Detect which cell encompasses the target text, then output its [X, Y] center coordinate. 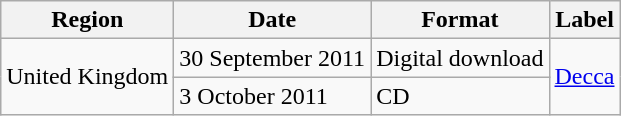
CD [460, 96]
Format [460, 20]
3 October 2011 [272, 96]
Date [272, 20]
United Kingdom [88, 77]
Region [88, 20]
Label [584, 20]
30 September 2011 [272, 58]
Digital download [460, 58]
Decca [584, 77]
